Extract the [x, y] coordinate from the center of the cell holding the provided text.  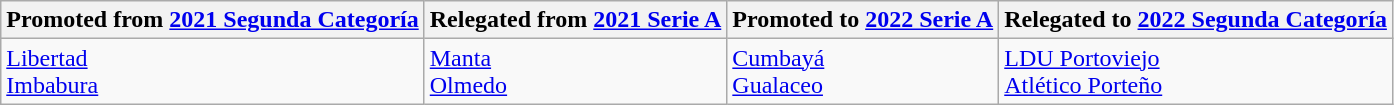
Relegated from 2021 Serie A [576, 20]
LibertadImbabura [212, 72]
Promoted from 2021 Segunda Categoría [212, 20]
Promoted to 2022 Serie A [863, 20]
Relegated to 2022 Segunda Categoría [1196, 20]
CumbayáGualaceo [863, 72]
MantaOlmedo [576, 72]
LDU PortoviejoAtlético Porteño [1196, 72]
